Search for the cell housing the specified text and yield its (x, y) center coordinate. 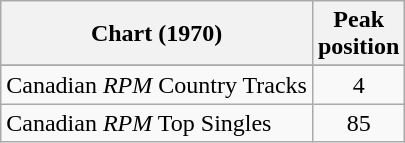
4 (358, 85)
Peakposition (358, 34)
Canadian RPM Country Tracks (157, 85)
Chart (1970) (157, 34)
Canadian RPM Top Singles (157, 123)
85 (358, 123)
